From the cell containing the given text, extract its center point as (x, y) coordinate. 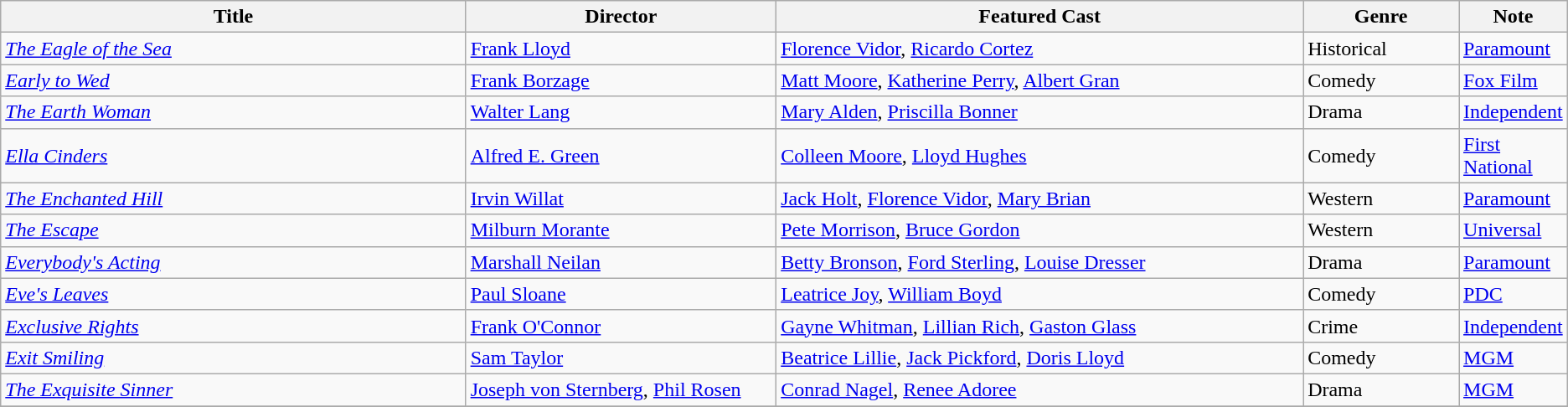
Early to Wed (233, 80)
Mary Alden, Priscilla Bonner (1040, 112)
Title (233, 17)
Ella Cinders (233, 156)
Alfred E. Green (622, 156)
Frank Lloyd (622, 49)
Joseph von Sternberg, Phil Rosen (622, 389)
Crime (1381, 326)
Beatrice Lillie, Jack Pickford, Doris Lloyd (1040, 358)
Everybody's Acting (233, 262)
Paul Sloane (622, 294)
The Exquisite Sinner (233, 389)
Irvin Willat (622, 198)
Note (1514, 17)
Frank Borzage (622, 80)
Marshall Neilan (622, 262)
Exit Smiling (233, 358)
Historical (1381, 49)
Gayne Whitman, Lillian Rich, Gaston Glass (1040, 326)
Leatrice Joy, William Boyd (1040, 294)
Genre (1381, 17)
PDC (1514, 294)
Universal (1514, 230)
The Earth Woman (233, 112)
The Escape (233, 230)
Fox Film (1514, 80)
Sam Taylor (622, 358)
The Enchanted Hill (233, 198)
Jack Holt, Florence Vidor, Mary Brian (1040, 198)
Frank O'Connor (622, 326)
First National (1514, 156)
Betty Bronson, Ford Sterling, Louise Dresser (1040, 262)
Matt Moore, Katherine Perry, Albert Gran (1040, 80)
Colleen Moore, Lloyd Hughes (1040, 156)
Florence Vidor, Ricardo Cortez (1040, 49)
Exclusive Rights (233, 326)
The Eagle of the Sea (233, 49)
Eve's Leaves (233, 294)
Pete Morrison, Bruce Gordon (1040, 230)
Milburn Morante (622, 230)
Featured Cast (1040, 17)
Director (622, 17)
Conrad Nagel, Renee Adoree (1040, 389)
Walter Lang (622, 112)
